Search for the cell housing the specified text and yield its (x, y) center coordinate. 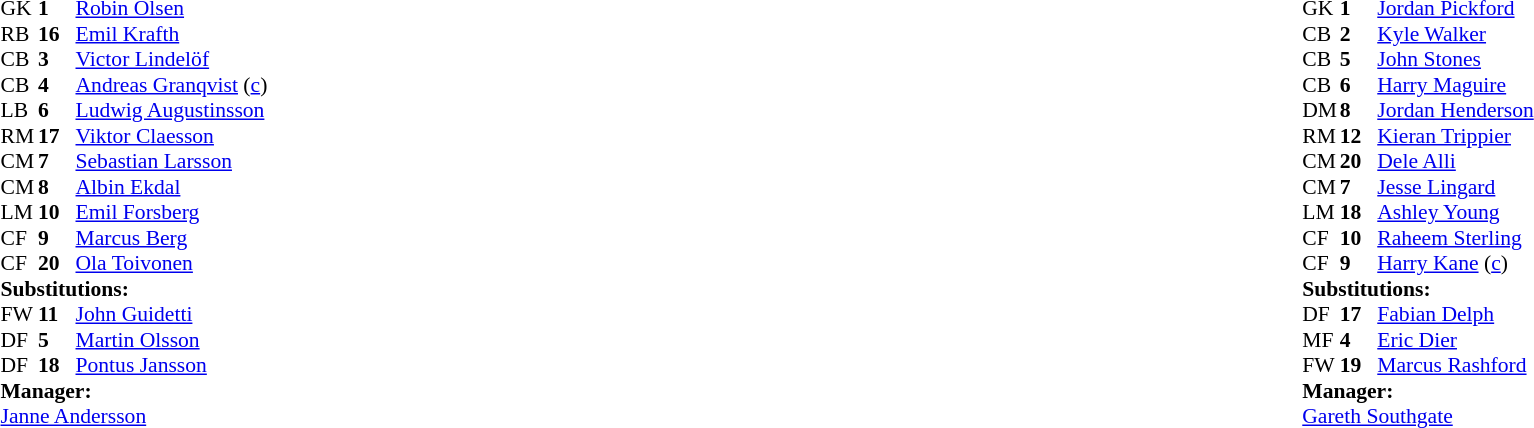
Ola Toivonen (172, 263)
Martin Olsson (172, 340)
Albin Ekdal (172, 187)
Sebastian Larsson (172, 161)
Harry Maguire (1455, 85)
Kyle Walker (1455, 34)
Dele Alli (1455, 161)
Emil Krafth (172, 34)
MF (1321, 340)
Ludwig Augustinsson (172, 111)
3 (57, 59)
Jesse Lingard (1455, 187)
Emil Forsberg (172, 213)
Eric Dier (1455, 340)
Raheem Sterling (1455, 238)
19 (1359, 365)
11 (57, 315)
John Guidetti (172, 315)
Marcus Rashford (1455, 365)
Andreas Granqvist (c) (172, 85)
RB (19, 34)
Victor Lindelöf (172, 59)
LB (19, 111)
John Stones (1455, 59)
Harry Kane (c) (1455, 263)
Jordan Henderson (1455, 111)
2 (1359, 34)
Marcus Berg (172, 238)
Ashley Young (1455, 213)
Pontus Jansson (172, 365)
Kieran Trippier (1455, 136)
Viktor Claesson (172, 136)
16 (57, 34)
DM (1321, 111)
Fabian Delph (1455, 315)
12 (1359, 136)
